Identify which cell holds the provided text, then report its [X, Y] central coordinate. 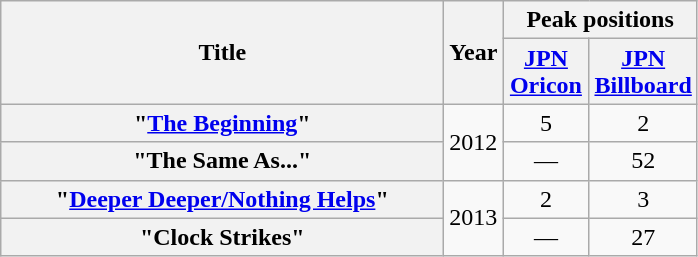
JPNBillboard [643, 72]
"Deeper Deeper/Nothing Helps" [222, 199]
Year [474, 52]
3 [643, 199]
5 [546, 123]
"The Same As..." [222, 161]
2013 [474, 218]
Peak positions [600, 20]
JPNOricon [546, 72]
Title [222, 52]
52 [643, 161]
"The Beginning" [222, 123]
2012 [474, 142]
"Clock Strikes" [222, 237]
27 [643, 237]
